Find where the given text appears and provide that cell's center as [x, y] coordinate. 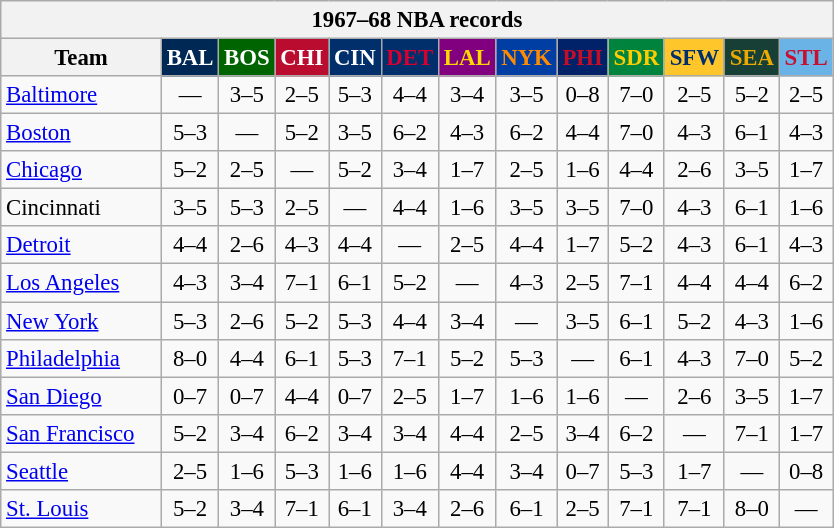
CIN [355, 58]
PHI [582, 58]
NYK [526, 58]
SDR [636, 58]
Baltimore [82, 95]
St. Louis [82, 509]
CHI [302, 58]
Detroit [82, 245]
San Francisco [82, 433]
SFW [694, 58]
BAL [190, 58]
Team [82, 58]
Cincinnati [82, 208]
BOS [247, 58]
STL [806, 58]
SEA [752, 58]
Los Angeles [82, 283]
San Diego [82, 396]
Boston [82, 133]
Seattle [82, 471]
Chicago [82, 170]
1967–68 NBA records [417, 20]
Philadelphia [82, 358]
New York [82, 321]
DET [410, 58]
LAL [466, 58]
